Determine the [X, Y] coordinate at the center of the cell enclosing the given text.  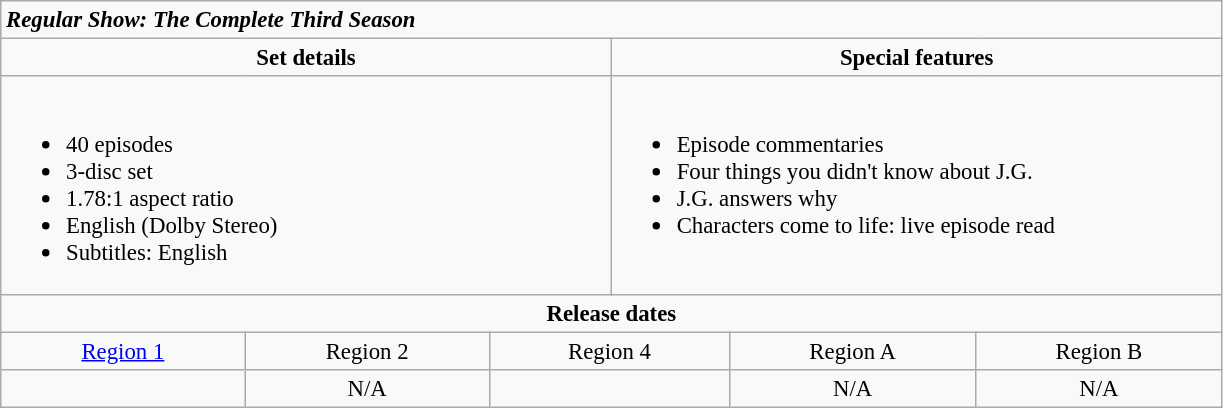
Special features [916, 58]
Region A [853, 351]
Regular Show: The Complete Third Season [612, 20]
Region 4 [609, 351]
Episode commentariesFour things you didn't know about J.G.J.G. answers whyCharacters come to life: live episode read [916, 185]
Region 2 [367, 351]
40 episodes3-disc set1.78:1 aspect ratioEnglish (Dolby Stereo)Subtitles: English [306, 185]
Region 1 [123, 351]
Release dates [612, 313]
Region B [1099, 351]
Set details [306, 58]
